Return (X, Y) of the center of cell containing provided text 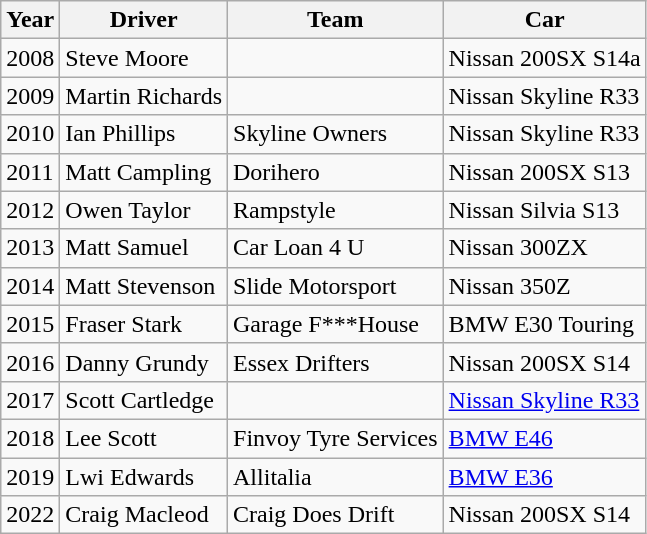
Finvoy Tyre Services (336, 438)
Craig Does Drift (336, 515)
Matt Stevenson (144, 286)
Ian Phillips (144, 134)
Danny Grundy (144, 362)
Year (30, 20)
2011 (30, 172)
2010 (30, 134)
2009 (30, 96)
Driver (144, 20)
Essex Drifters (336, 362)
Dorihero (336, 172)
Nissan 200SX S14a (544, 58)
Lwi Edwards (144, 477)
Nissan 350Z (544, 286)
Skyline Owners (336, 134)
2018 (30, 438)
2008 (30, 58)
Owen Taylor (144, 210)
Slide Motorsport (336, 286)
Garage F***House (336, 324)
Car (544, 20)
2014 (30, 286)
Team (336, 20)
2012 (30, 210)
2015 (30, 324)
Matt Samuel (144, 248)
BMW E30 Touring (544, 324)
Steve Moore (144, 58)
Martin Richards (144, 96)
Lee Scott (144, 438)
BMW E46 (544, 438)
Nissan 200SX S13 (544, 172)
Scott Cartledge (144, 400)
Car Loan 4 U (336, 248)
2016 (30, 362)
Allitalia (336, 477)
2013 (30, 248)
Craig Macleod (144, 515)
2017 (30, 400)
Rampstyle (336, 210)
Nissan Silvia S13 (544, 210)
Nissan 300ZX (544, 248)
Fraser Stark (144, 324)
2019 (30, 477)
BMW E36 (544, 477)
Matt Campling (144, 172)
2022 (30, 515)
